From the cell containing the given text, extract its center point as [X, Y] coordinate. 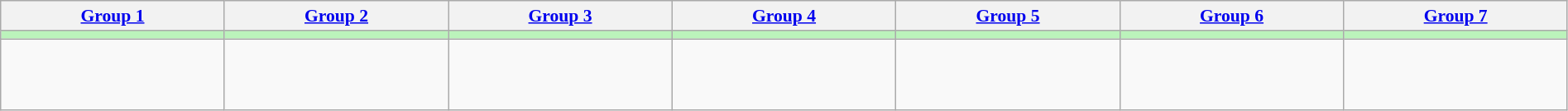
Group 3 [561, 16]
Group 1 [113, 16]
Group 5 [1008, 16]
Group 7 [1456, 16]
Group 6 [1231, 16]
Group 2 [336, 16]
Group 4 [784, 16]
